From the cell containing the given text, extract its center point as [x, y] coordinate. 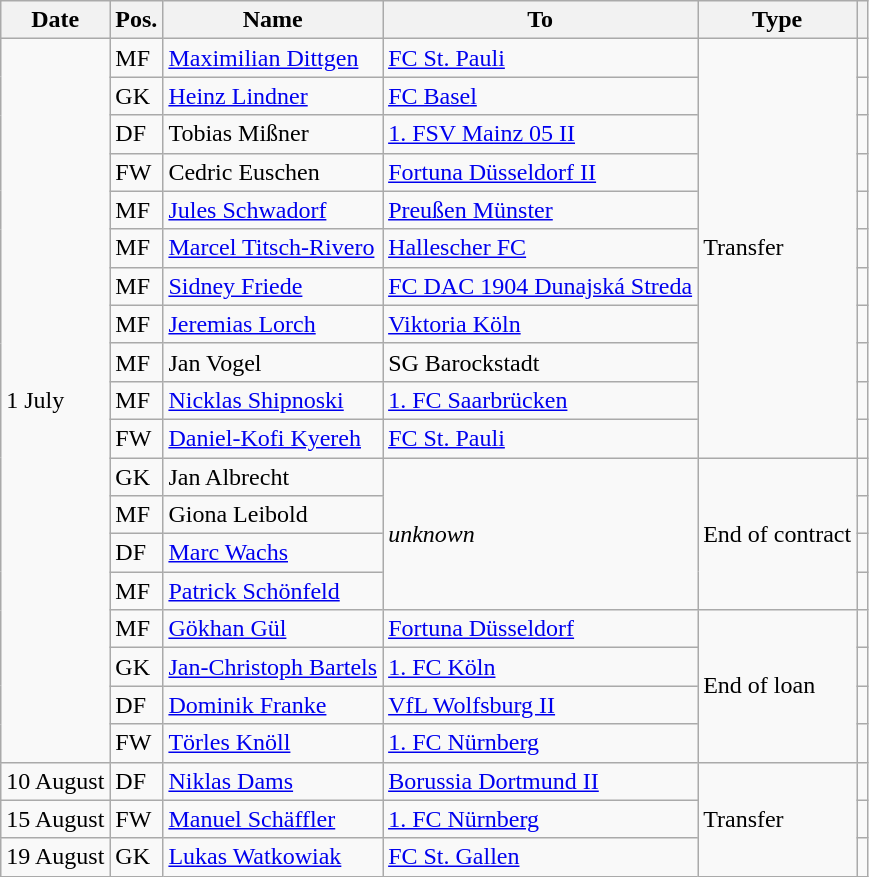
Cedric Euschen [273, 172]
Lukas Watkowiak [273, 857]
Marcel Titsch-Rivero [273, 248]
End of contract [778, 534]
Jan Vogel [273, 362]
unknown [540, 534]
Hallescher FC [540, 248]
FC St. Gallen [540, 857]
End of loan [778, 686]
Jeremias Lorch [273, 324]
Jan-Christoph Bartels [273, 667]
Pos. [136, 20]
Patrick Schönfeld [273, 591]
Preußen Münster [540, 210]
SG Barockstadt [540, 362]
Borussia Dortmund II [540, 781]
Viktoria Köln [540, 324]
1. FSV Mainz 05 II [540, 134]
Jan Albrecht [273, 477]
Heinz Lindner [273, 96]
Jules Schwadorf [273, 210]
Nicklas Shipnoski [273, 400]
19 August [56, 857]
FC DAC 1904 Dunajská Streda [540, 286]
10 August [56, 781]
15 August [56, 819]
Name [273, 20]
Daniel-Kofi Kyereh [273, 438]
1. FC Köln [540, 667]
Type [778, 20]
Date [56, 20]
Törles Knöll [273, 743]
Tobias Mißner [273, 134]
VfL Wolfsburg II [540, 705]
Sidney Friede [273, 286]
Niklas Dams [273, 781]
1 July [56, 400]
Giona Leibold [273, 515]
Marc Wachs [273, 553]
To [540, 20]
Maximilian Dittgen [273, 58]
Fortuna Düsseldorf II [540, 172]
1. FC Saarbrücken [540, 400]
Fortuna Düsseldorf [540, 629]
Manuel Schäffler [273, 819]
FC Basel [540, 96]
Dominik Franke [273, 705]
Gökhan Gül [273, 629]
